Identify which cell holds the provided text, then report its (X, Y) central coordinate. 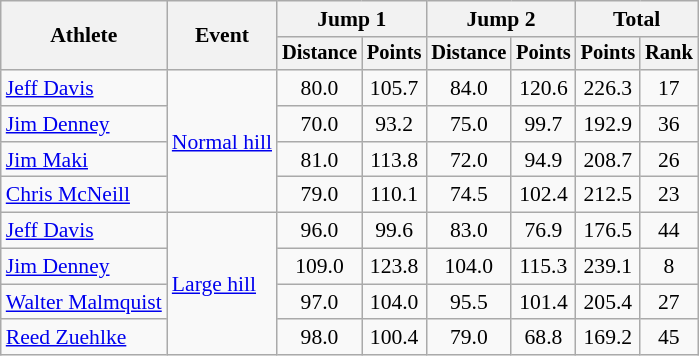
84.0 (468, 88)
72.0 (468, 160)
100.4 (394, 338)
8 (669, 267)
212.5 (608, 195)
205.4 (608, 302)
Total (637, 19)
95.5 (468, 302)
94.9 (543, 160)
44 (669, 231)
101.4 (543, 302)
Jump 1 (352, 19)
Chris McNeill (84, 195)
68.8 (543, 338)
93.2 (394, 124)
110.1 (394, 195)
81.0 (320, 160)
70.0 (320, 124)
192.9 (608, 124)
Normal hill (222, 141)
Event (222, 36)
Large hill (222, 284)
23 (669, 195)
99.6 (394, 231)
169.2 (608, 338)
Rank (669, 54)
Reed Zuehlke (84, 338)
26 (669, 160)
97.0 (320, 302)
Jump 2 (500, 19)
115.3 (543, 267)
75.0 (468, 124)
208.7 (608, 160)
98.0 (320, 338)
36 (669, 124)
109.0 (320, 267)
80.0 (320, 88)
83.0 (468, 231)
17 (669, 88)
27 (669, 302)
Jim Maki (84, 160)
96.0 (320, 231)
76.9 (543, 231)
99.7 (543, 124)
Walter Malmquist (84, 302)
176.5 (608, 231)
123.8 (394, 267)
226.3 (608, 88)
113.8 (394, 160)
120.6 (543, 88)
239.1 (608, 267)
Athlete (84, 36)
102.4 (543, 195)
45 (669, 338)
105.7 (394, 88)
74.5 (468, 195)
